Find where the given text appears and provide that cell's center as [X, Y] coordinate. 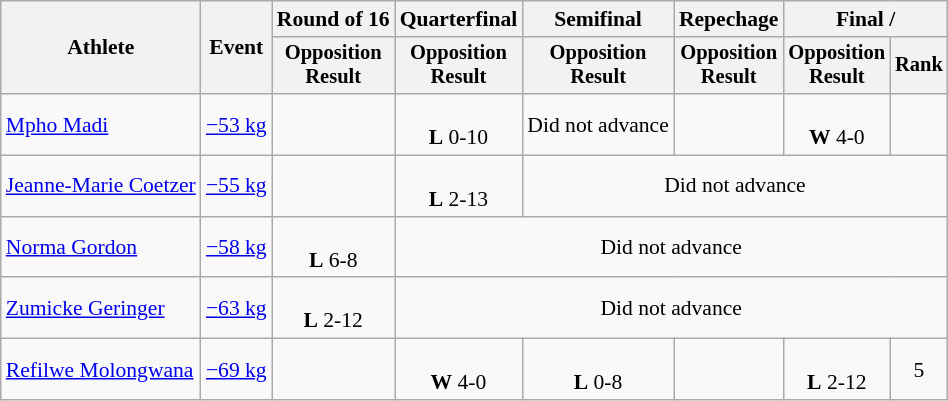
Event [236, 48]
−53 kg [236, 124]
Final / [865, 19]
Repechage [729, 19]
Norma Gordon [101, 248]
Refilwe Molongwana [101, 370]
Mpho Madi [101, 124]
5 [919, 370]
Rank [919, 66]
−63 kg [236, 308]
−55 kg [236, 186]
−69 kg [236, 370]
−58 kg [236, 248]
Zumicke Geringer [101, 308]
L 6-8 [334, 248]
Semifinal [598, 19]
Jeanne-Marie Coetzer [101, 186]
Round of 16 [334, 19]
Quarterfinal [459, 19]
L 0-8 [598, 370]
L 2-13 [459, 186]
L 0-10 [459, 124]
Athlete [101, 48]
